Pinpoint the cell where the given text exists, returning its [X, Y] midpoint coordinate. 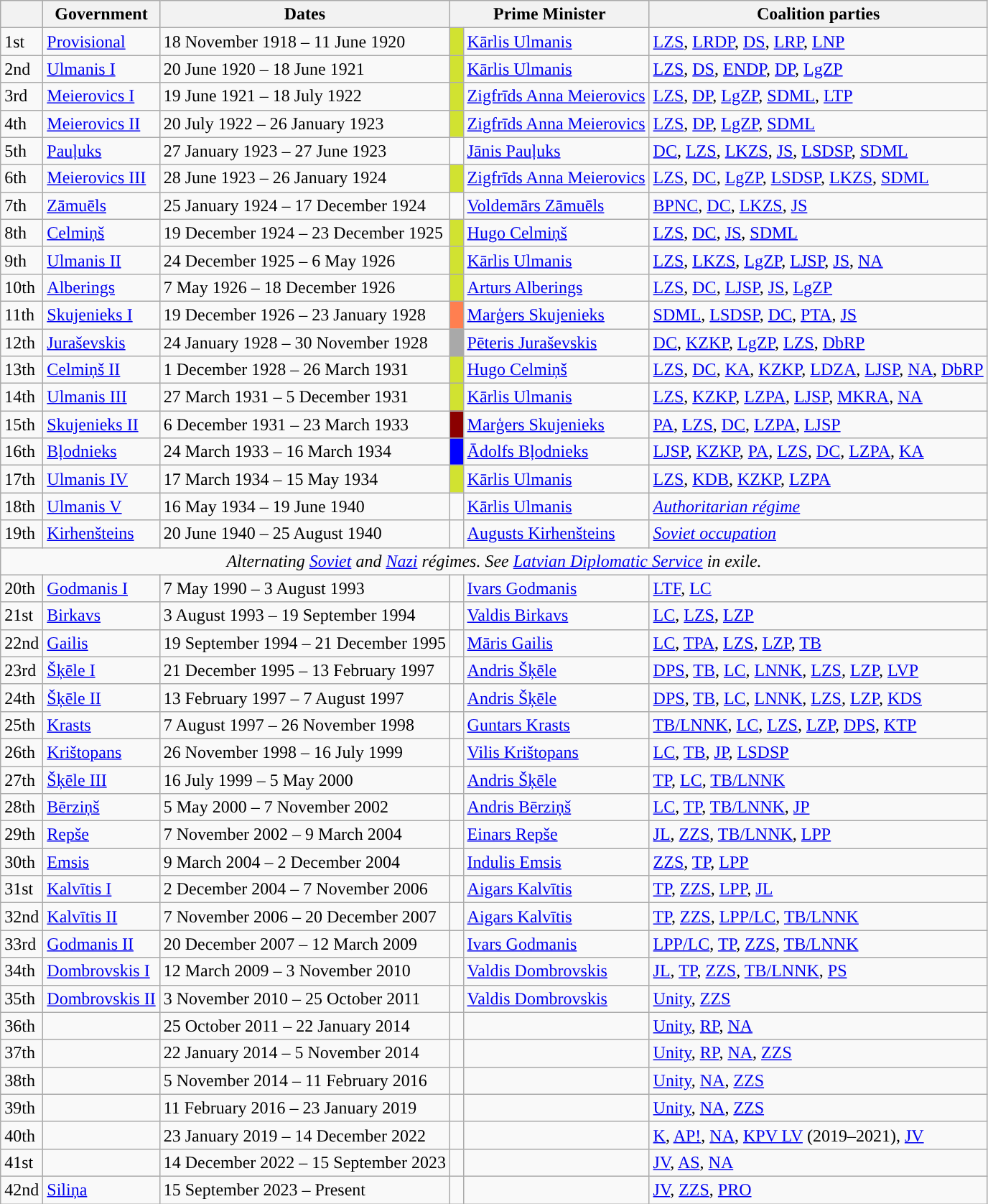
Dates [304, 14]
10th [22, 287]
24 March 1933 – 16 March 1934 [304, 452]
TB/LNNK, LC, LZS, LZP, DPS, KTP [819, 725]
7 November 2002 – 9 March 2004 [304, 835]
7 May 1990 – 3 August 1993 [304, 588]
TP, ZZS, LPP/LC, TB/LNNK [819, 917]
5th [22, 151]
23rd [22, 670]
16 May 1934 – 19 June 1940 [304, 506]
27 March 1931 – 5 December 1931 [304, 397]
LTF, LC [819, 588]
TP, LC, TB/LNNK [819, 779]
Provisional [101, 42]
2nd [22, 69]
Government [101, 14]
JV, ZZS, PRO [819, 1190]
27th [22, 779]
Alternating Soviet and Nazi régimes. See Latvian Diplomatic Service in exile. [494, 561]
28 June 1923 – 26 January 1924 [304, 178]
2 December 2004 – 7 November 2006 [304, 889]
Ulmanis III [101, 397]
Pauļuks [101, 151]
Coalition parties [819, 14]
JV, AS, NA [819, 1162]
6 December 1931 – 23 March 1933 [304, 425]
LZS, LRDP, DS, LRP, LNP [819, 42]
6th [22, 178]
Celmiņš II [101, 370]
LZS, DP, LgZP, SDML, LTP [819, 96]
Kirhenšteins [101, 534]
Andris Bērziņš [556, 807]
Authoritarian régime [819, 506]
Ulmanis V [101, 506]
Godmanis II [101, 944]
LJSP, KZKP, PA, LZS, DC, LZPA, KA [819, 452]
1 December 1928 – 26 March 1931 [304, 370]
Valdis Birkavs [556, 616]
7 May 1926 – 18 December 1926 [304, 287]
Indulis Emsis [556, 862]
17th [22, 479]
4th [22, 124]
25 January 1924 – 17 December 1924 [304, 205]
13 February 1997 – 7 August 1997 [304, 698]
7th [22, 205]
5 May 2000 – 7 November 2002 [304, 807]
Prime Minister [550, 14]
34th [22, 971]
LZS, DC, JS, SDML [819, 233]
24 January 1928 – 30 November 1928 [304, 343]
11th [22, 315]
Emsis [101, 862]
DC, LZS, LKZS, JS, LSDSP, SDML [819, 151]
LZS, DC, KA, KZKP, LDZA, LJSP, NA, DbRP [819, 370]
9 March 2004 – 2 December 2004 [304, 862]
DC, KZKP, LgZP, LZS, DbRP [819, 343]
39th [22, 1108]
21st [22, 616]
LC, TB, JP, LSDSP [819, 752]
11 February 2016 – 23 January 2019 [304, 1108]
DPS, TB, LC, LNNK, LZS, LZP, KDS [819, 698]
LZS, KDB, KZKP, LZPA [819, 479]
Ādolfs Bļodnieks [556, 452]
Birkavs [101, 616]
Einars Repše [556, 835]
27 January 1923 – 27 June 1923 [304, 151]
42nd [22, 1190]
Gailis [101, 643]
Meierovics III [101, 178]
16th [22, 452]
Skujenieks II [101, 425]
LPP/LC, TP, ZZS, TB/LNNK [819, 944]
28th [22, 807]
20 December 2007 – 12 March 2009 [304, 944]
ZZS, TP, LPP [819, 862]
Vilis Krištopans [556, 752]
25th [22, 725]
1st [22, 42]
TP, ZZS, LPP, JL [819, 889]
Arturs Alberings [556, 287]
26 November 1998 – 16 July 1999 [304, 752]
Zāmuēls [101, 205]
3 November 2010 – 25 October 2011 [304, 999]
15 September 2023 – Present [304, 1190]
Juraševskis [101, 343]
36th [22, 1026]
LZS, DS, ENDP, DP, LgZP [819, 69]
26th [22, 752]
14th [22, 397]
LZS, KZKP, LZPA, LJSP, MKRA, NA [819, 397]
17 March 1934 – 15 May 1934 [304, 479]
20th [22, 588]
24 December 1925 – 6 May 1926 [304, 260]
Māris Gailis [556, 643]
Kalvītis II [101, 917]
25 October 2011 – 22 January 2014 [304, 1026]
32nd [22, 917]
DPS, TB, LC, LNNK, LZS, LZP, LVP [819, 670]
24th [22, 698]
Kalvītis I [101, 889]
12th [22, 343]
33rd [22, 944]
Krasts [101, 725]
38th [22, 1080]
Voldemārs Zāmuēls [556, 205]
Šķēle III [101, 779]
Meierovics II [101, 124]
31st [22, 889]
20 July 1922 – 26 January 1923 [304, 124]
Ulmanis I [101, 69]
15th [22, 425]
JL, TP, ZZS, TB/LNNK, PS [819, 971]
Bļodnieks [101, 452]
Šķēle I [101, 670]
Unity, RP, NA [819, 1026]
Guntars Krasts [556, 725]
Alberings [101, 287]
LC, LZS, LZP [819, 616]
22nd [22, 643]
5 November 2014 – 11 February 2016 [304, 1080]
7 November 2006 – 20 December 2007 [304, 917]
16 July 1999 – 5 May 2000 [304, 779]
19 December 1926 – 23 January 1928 [304, 315]
Bērziņš [101, 807]
20 June 1920 – 18 June 1921 [304, 69]
40th [22, 1135]
18th [22, 506]
3rd [22, 96]
13th [22, 370]
Repše [101, 835]
Siliņa [101, 1190]
23 January 2019 – 14 December 2022 [304, 1135]
SDML, LSDSP, DC, PTA, JS [819, 315]
37th [22, 1053]
22 January 2014 – 5 November 2014 [304, 1053]
18 November 1918 – 11 June 1920 [304, 42]
Meierovics I [101, 96]
Celmiņš [101, 233]
Ulmanis II [101, 260]
Šķēle II [101, 698]
3 August 1993 – 19 September 1994 [304, 616]
Unity, ZZS [819, 999]
LZS, DC, LgZP, LSDSP, LKZS, SDML [819, 178]
LC, TPA, LZS, LZP, TB [819, 643]
Augusts Kirhenšteins [556, 534]
LC, TP, TB/LNNK, JP [819, 807]
PA, LZS, DC, LZPA, LJSP [819, 425]
Unity, RP, NA, ZZS [819, 1053]
LZS, LKZS, LgZP, LJSP, JS, NA [819, 260]
8th [22, 233]
JL, ZZS, TB/LNNK, LPP [819, 835]
Krištopans [101, 752]
19 December 1924 – 23 December 1925 [304, 233]
9th [22, 260]
Skujenieks I [101, 315]
20 June 1940 – 25 August 1940 [304, 534]
Dombrovskis I [101, 971]
35th [22, 999]
K, AP!, NA, KPV LV (2019–2021), JV [819, 1135]
21 December 1995 – 13 February 1997 [304, 670]
Jānis Pauļuks [556, 151]
19 September 1994 – 21 December 1995 [304, 643]
30th [22, 862]
LZS, DC, LJSP, JS, LgZP [819, 287]
LZS, DP, LgZP, SDML [819, 124]
Pēteris Juraševskis [556, 343]
19 June 1921 – 18 July 1922 [304, 96]
29th [22, 835]
Dombrovskis II [101, 999]
Ulmanis IV [101, 479]
Godmanis I [101, 588]
14 December 2022 – 15 September 2023 [304, 1162]
41st [22, 1162]
BPNC, DC, LKZS, JS [819, 205]
Soviet occupation [819, 534]
19th [22, 534]
12 March 2009 – 3 November 2010 [304, 971]
7 August 1997 – 26 November 1998 [304, 725]
